Scan for the cell matching the given text and deliver its (x, y) coordinate at center. 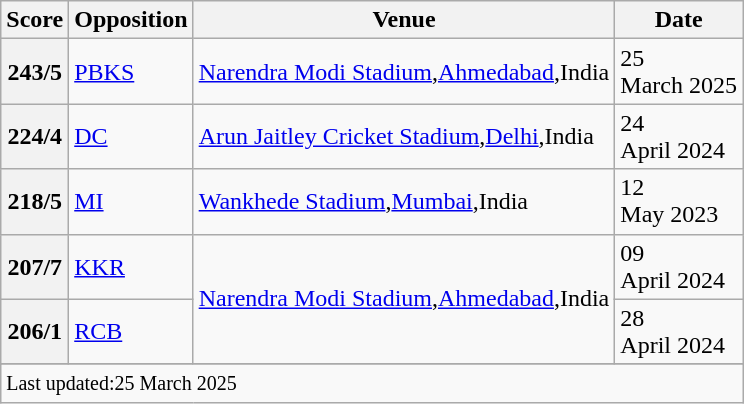
Arun Jaitley Cricket Stadium,Delhi,India (404, 136)
PBKS (131, 72)
KKR (131, 266)
Score (35, 20)
25March 2025 (679, 72)
09April 2024 (679, 266)
218/5 (35, 202)
Opposition (131, 20)
Wankhede Stadium,Mumbai,India (404, 202)
Venue (404, 20)
DC (131, 136)
Last updated:25 March 2025 (372, 383)
MI (131, 202)
28April 2024 (679, 332)
243/5 (35, 72)
207/7 (35, 266)
Date (679, 20)
12May 2023 (679, 202)
206/1 (35, 332)
224/4 (35, 136)
RCB (131, 332)
24April 2024 (679, 136)
